Return the (X, Y) coordinate for the center point of the cell that contains the specified text.  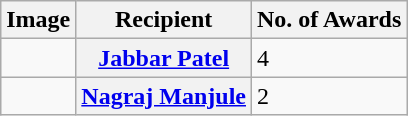
Jabbar Patel (164, 58)
Recipient (164, 20)
2 (330, 96)
Image (38, 20)
Nagraj Manjule (164, 96)
4 (330, 58)
No. of Awards (330, 20)
